Determine the (X, Y) coordinate at the center of the cell enclosing the given text.  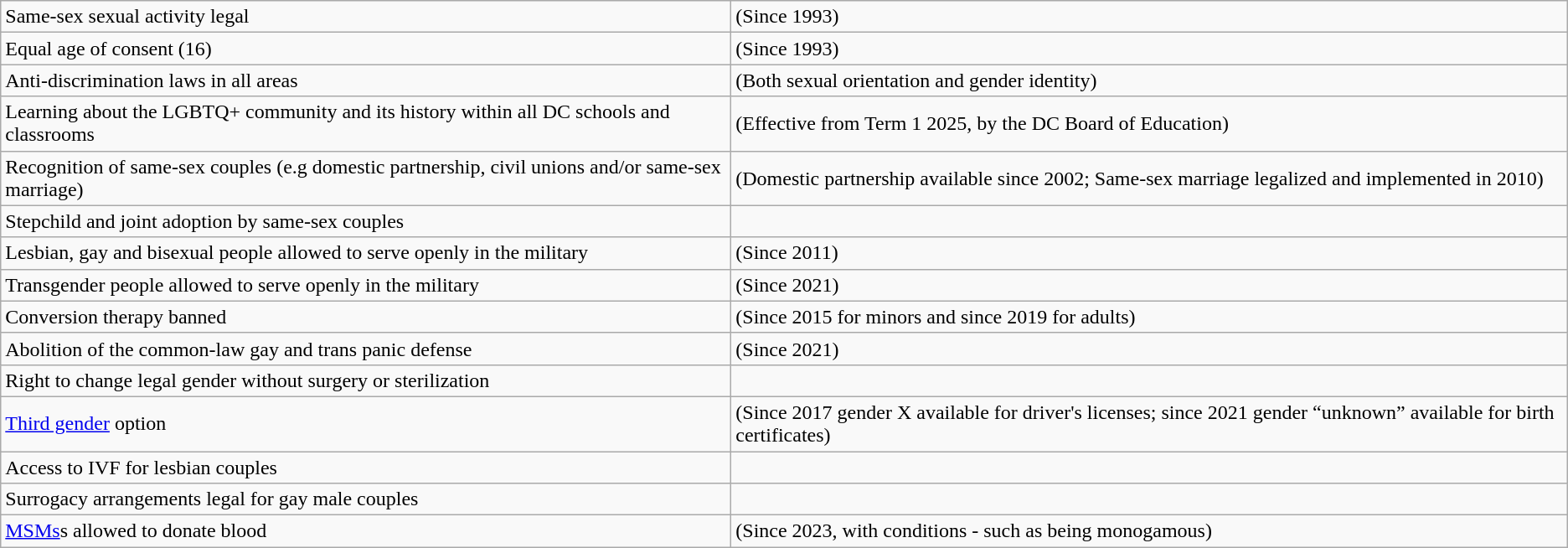
(Domestic partnership available since 2002; Same-sex marriage legalized and implemented in 2010) (1149, 178)
Abolition of the common-law gay and trans panic defense (366, 349)
Same-sex sexual activity legal (366, 17)
Surrogacy arrangements legal for gay male couples (366, 499)
(Effective from Term 1 2025, by the DC Board of Education) (1149, 124)
Conversion therapy banned (366, 317)
(Both sexual orientation and gender identity) (1149, 80)
Anti-discrimination laws in all areas (366, 80)
Right to change legal gender without surgery or sterilization (366, 380)
Equal age of consent (16) (366, 49)
Lesbian, gay and bisexual people allowed to serve openly in the military (366, 253)
(Since 2015 for minors and since 2019 for adults) (1149, 317)
(Since 2023, with conditions - such as being monogamous) (1149, 531)
Recognition of same-sex couples (e.g domestic partnership, civil unions and/or same-sex marriage) (366, 178)
Third gender option (366, 424)
(Since 2011) (1149, 253)
(Since 2017 gender X available for driver's licenses; since 2021 gender “unknown” available for birth certificates) (1149, 424)
Stepchild and joint adoption by same-sex couples (366, 221)
Transgender people allowed to serve openly in the military (366, 285)
Access to IVF for lesbian couples (366, 467)
Learning about the LGBTQ+ community and its history within all DC schools and classrooms (366, 124)
MSMss allowed to donate blood (366, 531)
